Scan for the cell matching the given text and deliver its [X, Y] coordinate at center. 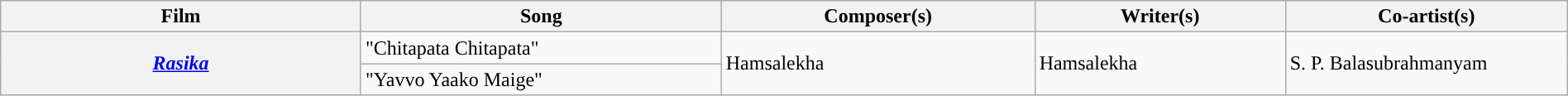
Song [541, 17]
Co-artist(s) [1426, 17]
Writer(s) [1159, 17]
Rasika [181, 64]
S. P. Balasubrahmanyam [1426, 64]
Film [181, 17]
Composer(s) [878, 17]
"Chitapata Chitapata" [541, 48]
"Yavvo Yaako Maige" [541, 79]
